Find where the given text appears and provide that cell's center as [X, Y] coordinate. 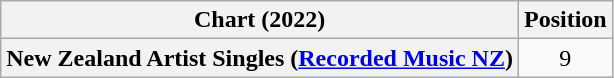
9 [565, 58]
Position [565, 20]
Chart (2022) [260, 20]
New Zealand Artist Singles (Recorded Music NZ) [260, 58]
